Find where the given text appears and provide that cell's center as [x, y] coordinate. 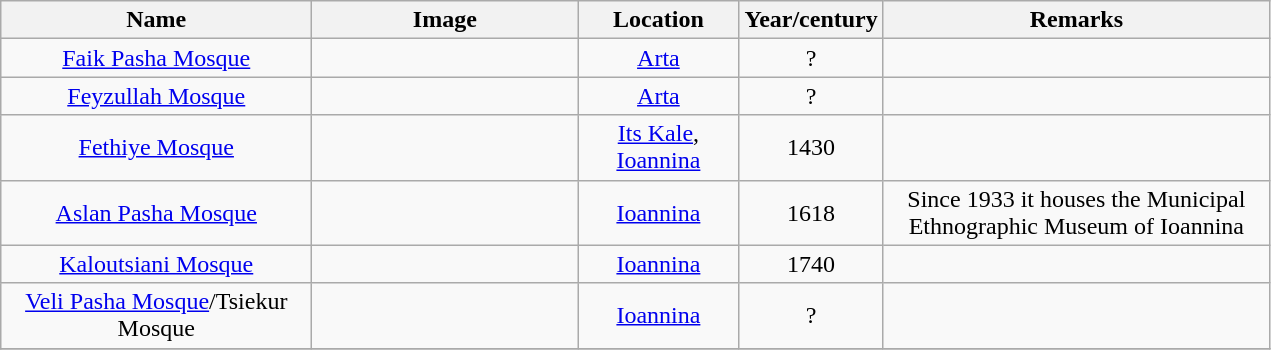
Year/century [811, 20]
Feyzullah Mosque [156, 96]
Fethiye Mosque [156, 148]
Aslan Pasha Mosque [156, 212]
Veli Pasha Mosque/Tsiekur Mosque [156, 316]
Kaloutsiani Mosque [156, 264]
1618 [811, 212]
Name [156, 20]
Faik Pasha Mosque [156, 58]
Location [658, 20]
1430 [811, 148]
Image [445, 20]
1740 [811, 264]
Remarks [1076, 20]
Since 1933 it houses the Municipal Ethnographic Museum of Ioannina [1076, 212]
Its Kale, Ioannina [658, 148]
